Detect which cell encompasses the target text, then output its [X, Y] center coordinate. 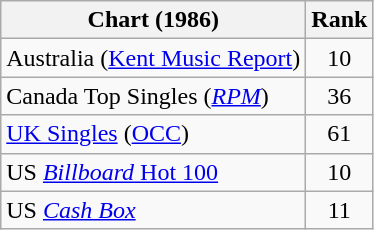
Canada Top Singles (RPM) [154, 96]
US Cash Box [154, 210]
Rank [340, 20]
UK Singles (OCC) [154, 134]
Australia (Kent Music Report) [154, 58]
61 [340, 134]
Chart (1986) [154, 20]
36 [340, 96]
11 [340, 210]
US Billboard Hot 100 [154, 172]
